Locate the cell with the specified text and output its (x, y) center coordinate. 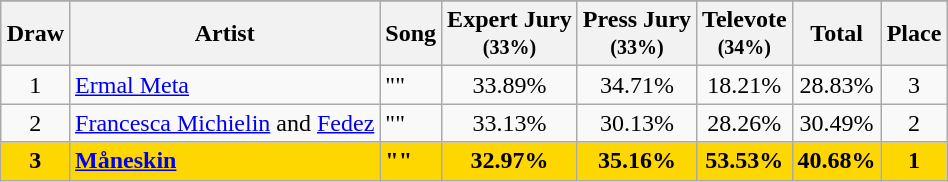
Måneskin (225, 161)
Ermal Meta (225, 85)
Draw (35, 34)
53.53% (744, 161)
30.13% (636, 123)
33.13% (510, 123)
30.49% (836, 123)
28.26% (744, 123)
32.97% (510, 161)
Expert Jury(33%) (510, 34)
Francesca Michielin and Fedez (225, 123)
Place (914, 34)
Song (411, 34)
Total (836, 34)
Televote(34%) (744, 34)
35.16% (636, 161)
Press Jury(33%) (636, 34)
33.89% (510, 85)
40.68% (836, 161)
28.83% (836, 85)
Artist (225, 34)
34.71% (636, 85)
18.21% (744, 85)
